Find where the given text appears and provide that cell's center as (X, Y) coordinate. 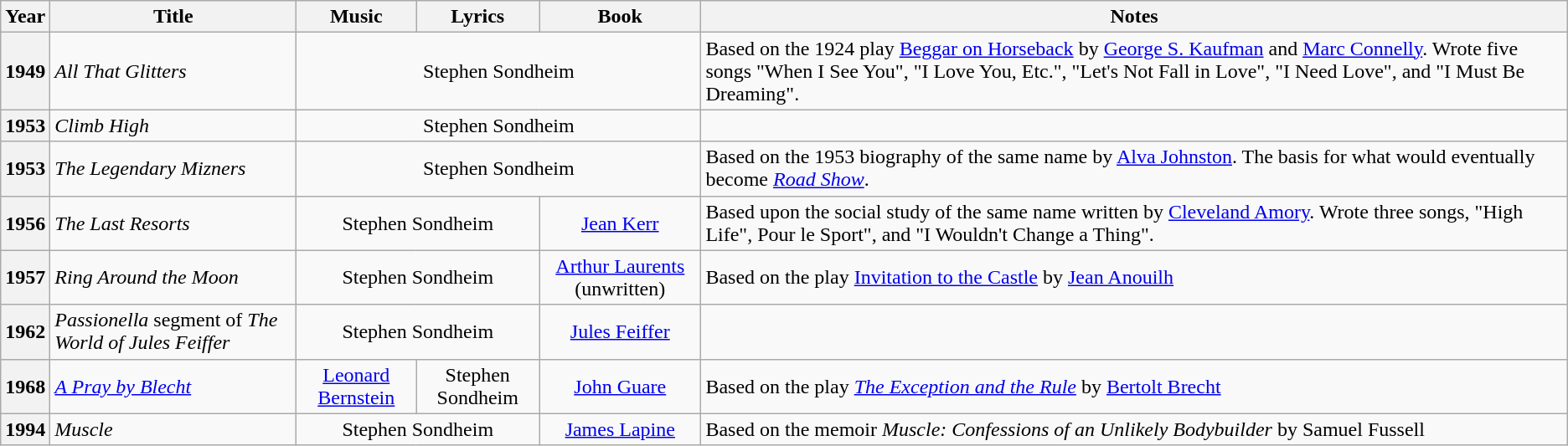
John Guare (620, 387)
Muscle (173, 429)
Based on the memoir Muscle: Confessions of an Unlikely Bodybuilder by Samuel Fussell (1134, 429)
Based on the play The Exception and the Rule by Bertolt Brecht (1134, 387)
Lyrics (477, 17)
Ring Around the Moon (173, 278)
1968 (25, 387)
1994 (25, 429)
James Lapine (620, 429)
Based on the play Invitation to the Castle by Jean Anouilh (1134, 278)
1956 (25, 223)
Jules Feiffer (620, 331)
1949 (25, 71)
Leonard Bernstein (357, 387)
Title (173, 17)
1957 (25, 278)
Music (357, 17)
Jean Kerr (620, 223)
Arthur Laurents (unwritten) (620, 278)
Passionella segment of The World of Jules Feiffer (173, 331)
Climb High (173, 126)
The Last Resorts (173, 223)
All That Glitters (173, 71)
Notes (1134, 17)
A Pray by Blecht (173, 387)
1962 (25, 331)
Year (25, 17)
Based on the 1953 biography of the same name by Alva Johnston. The basis for what would eventually become Road Show. (1134, 169)
Book (620, 17)
The Legendary Mizners (173, 169)
